From the cell containing the given text, extract its center point as [X, Y] coordinate. 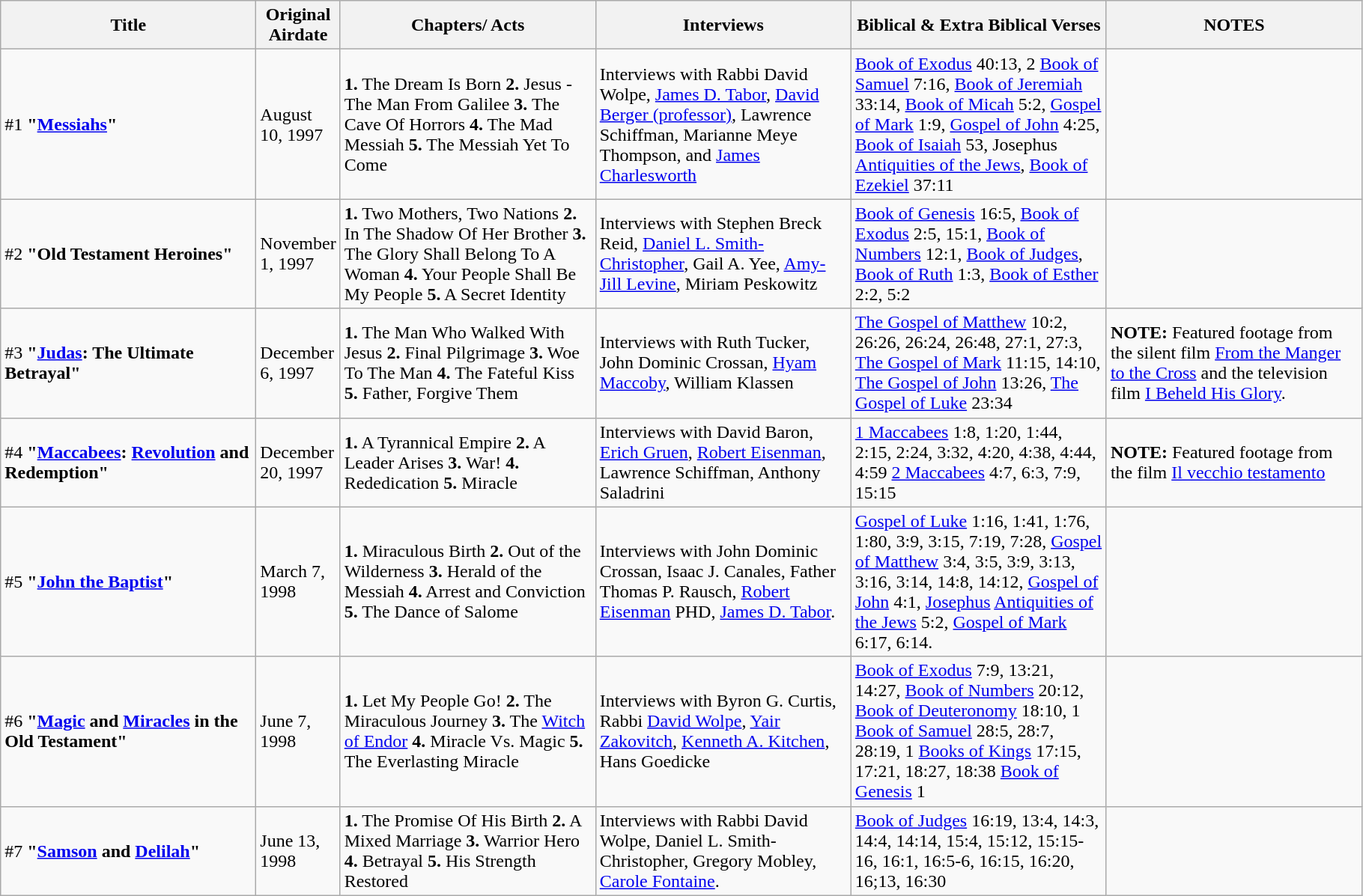
The Gospel of Matthew 10:2, 26:26, 26:24, 26:48, 27:1, 27:3, The Gospel of Mark 11:15, 14:10, The Gospel of John 13:26, The Gospel of Luke 23:34 [978, 363]
NOTES [1234, 25]
Title [129, 25]
Interviews with David Baron, Erich Gruen, Robert Eisenman, Lawrence Schiffman, Anthony Saladrini [723, 463]
November 1, 1997 [298, 254]
#7 "Samson and Delilah" [129, 850]
Interviews with Rabbi David Wolpe, Daniel L. Smith-Christopher, Gregory Mobley, Carole Fontaine. [723, 850]
#4 "Maccabees: Revolution and Redemption" [129, 463]
Book of Genesis 16:5, Book of Exodus 2:5, 15:1, Book of Numbers 12:1, Book of Judges, Book of Ruth 1:3, Book of Esther 2:2, 5:2 [978, 254]
#2 "Old Testament Heroines" [129, 254]
June 7, 1998 [298, 731]
March 7, 1998 [298, 582]
December 20, 1997 [298, 463]
1 Maccabees 1:8, 1:20, 1:44, 2:15, 2:24, 3:32, 4:20, 4:38, 4:44, 4:59 2 Maccabees 4:7, 6:3, 7:9, 15:15 [978, 463]
#5 "John the Baptist" [129, 582]
#6 "Magic and Miracles in the Old Testament" [129, 731]
Book of Judges 16:19, 13:4, 14:3, 14:4, 14:14, 15:4, 15:12, 15:15-16, 16:1, 16:5-6, 16:15, 16:20, 16;13, 16:30 [978, 850]
Interviews with Rabbi David Wolpe, James D. Tabor, David Berger (professor), Lawrence Schiffman, Marianne Meye Thompson, and James Charlesworth [723, 124]
1. The Promise Of His Birth 2. A Mixed Marriage 3. Warrior Hero 4. Betrayal 5. His Strength Restored [467, 850]
Biblical & Extra Biblical Verses [978, 25]
Chapters/ Acts [467, 25]
Interviews [723, 25]
June 13, 1998 [298, 850]
1. Miraculous Birth 2. Out of the Wilderness 3. Herald of the Messiah 4. Arrest and Conviction 5. The Dance of Salome [467, 582]
1. The Man Who Walked With Jesus 2. Final Pilgrimage 3. Woe To The Man 4. The Fateful Kiss 5. Father, Forgive Them [467, 363]
Interviews with John Dominic Crossan, Isaac J. Canales, Father Thomas P. Rausch, Robert Eisenman PHD, James D. Tabor. [723, 582]
Interviews with Byron G. Curtis, Rabbi David Wolpe, Yair Zakovitch, Kenneth A. Kitchen, Hans Goedicke [723, 731]
1. The Dream Is Born 2. Jesus - The Man From Galilee 3. The Cave Of Horrors 4. The Mad Messiah 5. The Messiah Yet To Come [467, 124]
1. Let My People Go! 2. The Miraculous Journey 3. The Witch of Endor 4. Miracle Vs. Magic 5. The Everlasting Miracle [467, 731]
Interviews with Stephen Breck Reid, Daniel L. Smith-Christopher, Gail A. Yee, Amy-Jill Levine, Miriam Peskowitz [723, 254]
NOTE: Featured footage from the silent film From the Manger to the Cross and the television film I Beheld His Glory. [1234, 363]
NOTE: Featured footage from the film Il vecchio testamento [1234, 463]
December 6, 1997 [298, 363]
August 10, 1997 [298, 124]
#1 "Messiahs" [129, 124]
Interviews with Ruth Tucker, John Dominic Crossan, Hyam Maccoby, William Klassen [723, 363]
1. A Tyrannical Empire 2. A Leader Arises 3. War! 4. Rededication 5. Miracle [467, 463]
#3 "Judas: The Ultimate Betrayal" [129, 363]
Original Airdate [298, 25]
